Return the [x, y] coordinate for the center point of the cell that contains the specified text.  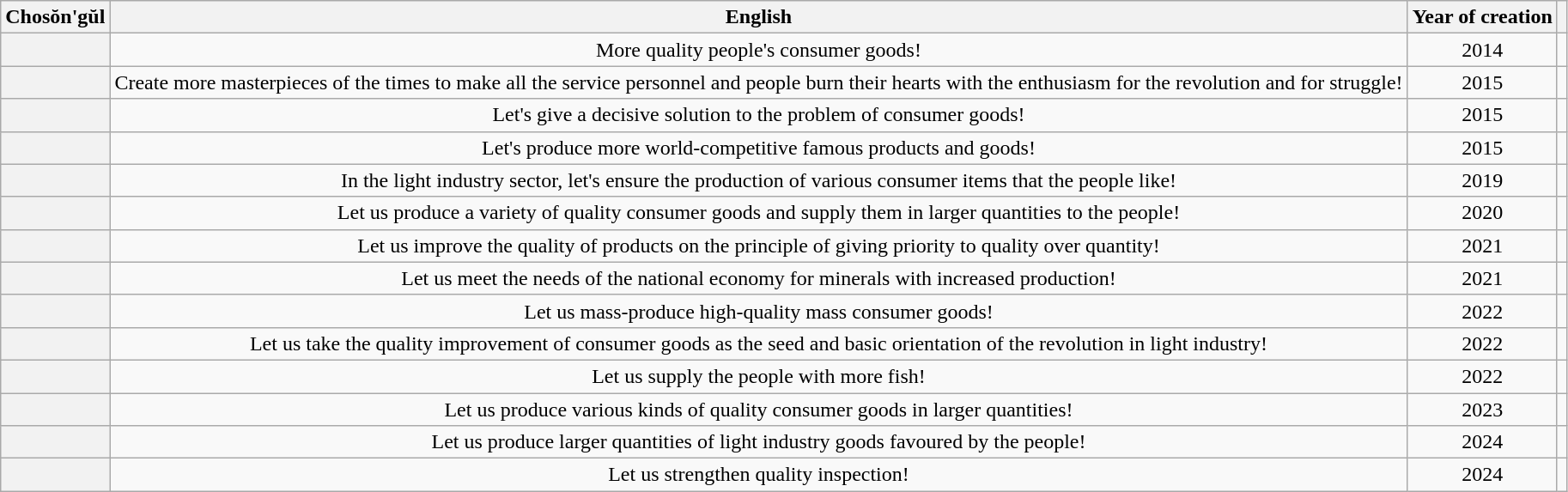
Let us meet the needs of the national economy for minerals with increased production! [759, 278]
In the light industry sector, let's ensure the production of various consumer items that the people like! [759, 180]
Let us produce various kinds of quality consumer goods in larger quantities! [759, 410]
Chosŏn'gŭl [55, 17]
2019 [1482, 180]
Let us improve the quality of products on the principle of giving priority to quality over quantity! [759, 246]
Let us produce a variety of quality consumer goods and supply them in larger quantities to the people! [759, 213]
Let's produce more world-competitive famous products and goods! [759, 148]
Let us supply the people with more fish! [759, 376]
Let us strengthen quality inspection! [759, 475]
2014 [1482, 50]
2020 [1482, 213]
Year of creation [1482, 17]
Let us mass-produce high-quality mass consumer goods! [759, 311]
Let us take the quality improvement of consumer goods as the seed and basic orientation of the revolution in light industry! [759, 343]
Let's give a decisive solution to the problem of consumer goods! [759, 115]
2023 [1482, 410]
English [759, 17]
More quality people's consumer goods! [759, 50]
Let us produce larger quantities of light industry goods favoured by the people! [759, 442]
